Return the (X, Y) coordinate for the center point of the cell that contains the specified text.  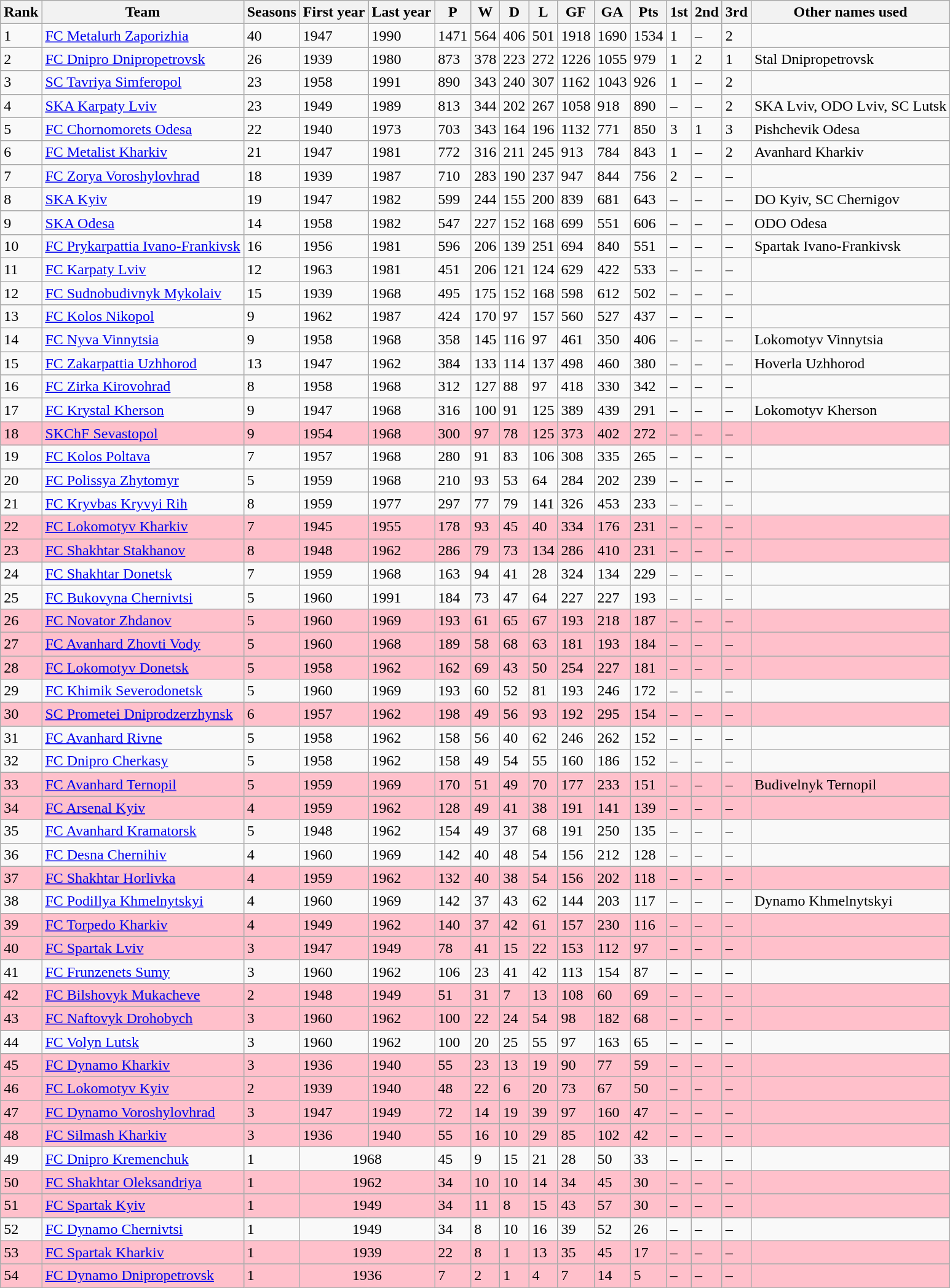
410 (612, 550)
FC Shakhtar Stakhanov (143, 550)
772 (453, 152)
606 (648, 223)
245 (544, 152)
Spartak Ivano-Frankivsk (850, 246)
FC Nyva Vinnytsia (143, 340)
308 (576, 457)
FC Chornomorets Odesa (143, 129)
330 (612, 387)
300 (453, 433)
1963 (334, 269)
461 (576, 340)
FC Spartak Kharkiv (143, 1252)
36 (21, 855)
Rank (21, 12)
81 (544, 691)
FC Shakhtar Donetsk (143, 574)
1973 (402, 129)
1st (679, 12)
402 (612, 433)
FC Avanhard Ternopil (143, 784)
2nd (707, 12)
451 (453, 269)
D (514, 12)
756 (648, 176)
380 (648, 363)
237 (544, 176)
873 (453, 59)
1945 (334, 527)
FC Dynamo Chernivtsi (143, 1229)
90 (576, 1065)
262 (612, 738)
350 (612, 340)
681 (612, 199)
FC Frunzenets Sumy (143, 971)
1058 (576, 106)
312 (453, 387)
162 (453, 667)
192 (576, 714)
784 (612, 152)
460 (612, 363)
1956 (334, 246)
703 (453, 129)
FC Spartak Lviv (143, 948)
Budivelnyk Ternopil (850, 784)
132 (453, 878)
Lokomotyv Kherson (850, 410)
151 (648, 784)
844 (612, 176)
190 (514, 176)
FC Dnipro Cherkasy (143, 761)
108 (576, 995)
230 (612, 925)
Pts (648, 12)
182 (612, 1018)
418 (576, 387)
196 (544, 129)
FC Zakarpattia Uzhhorod (143, 363)
P (453, 12)
210 (453, 480)
FC Zorya Voroshylovhrad (143, 176)
FC Dynamo Kharkiv (143, 1065)
FC Dnipro Dnipropetrovsk (143, 59)
FC Khimik Severodonetsk (143, 691)
297 (453, 504)
212 (612, 855)
495 (453, 293)
FC Spartak Kyiv (143, 1206)
564 (486, 36)
643 (648, 199)
140 (453, 925)
SKA Kyiv (143, 199)
FC Torpedo Kharkiv (143, 925)
187 (648, 620)
FC Lokomotyv Kyiv (143, 1089)
FC Kolos Poltava (143, 457)
1918 (576, 36)
172 (648, 691)
629 (576, 269)
244 (486, 199)
59 (648, 1065)
1980 (402, 59)
88 (514, 387)
251 (544, 246)
560 (576, 317)
FC Lokomotyv Donetsk (143, 667)
112 (612, 948)
186 (612, 761)
First year (334, 12)
83 (514, 457)
153 (576, 948)
FC Naftovyk Drohobych (143, 1018)
FC Shakhtar Horlivka (143, 878)
SKA Lviv, ODO Lviv, SC Lutsk (850, 106)
FC Sudnobudivnyk Mykolaiv (143, 293)
178 (453, 527)
145 (486, 340)
FC Zirka Kirovohrad (143, 387)
389 (576, 410)
177 (576, 784)
SKA Karpaty Lviv (143, 106)
44 (21, 1042)
FC Arsenal Kyiv (143, 808)
771 (612, 129)
533 (648, 269)
85 (576, 1136)
Lokomotyv Vinnytsia (850, 340)
Seasons (272, 12)
1043 (612, 82)
1534 (648, 36)
547 (453, 223)
FC Prykarpattia Ivano-Frankivsk (143, 246)
127 (486, 387)
Hoverla Uzhhorod (850, 363)
113 (576, 971)
1955 (402, 527)
229 (648, 574)
913 (576, 152)
FC Bilshovyk Mukacheve (143, 995)
87 (648, 971)
102 (612, 1136)
63 (544, 644)
Stal Dnipropetrovsk (850, 59)
FC Desna Chernihiv (143, 855)
155 (514, 199)
FC Avanhard Kramatorsk (143, 831)
Pishchevik Odesa (850, 129)
175 (486, 293)
344 (486, 106)
133 (486, 363)
200 (544, 199)
335 (612, 457)
1954 (334, 433)
254 (576, 667)
324 (576, 574)
334 (576, 527)
SC Prometei Dniprodzerzhynsk (143, 714)
599 (453, 199)
203 (612, 901)
850 (648, 129)
176 (612, 527)
114 (514, 363)
72 (453, 1112)
FC Shakhtar Oleksandriya (143, 1182)
280 (453, 457)
FC Dnipro Kremenchuk (143, 1159)
FC Kolos Nikopol (143, 317)
32 (21, 761)
307 (544, 82)
596 (453, 246)
527 (612, 317)
58 (486, 644)
813 (453, 106)
FC Dynamo Voroshylovhrad (143, 1112)
FC Lokomotyv Kharkiv (143, 527)
164 (514, 129)
FC Krystal Kherson (143, 410)
135 (648, 831)
27 (21, 644)
250 (612, 831)
94 (486, 574)
FC Novator Zhdanov (143, 620)
DO Kyiv, SC Chernigov (850, 199)
3rd (737, 12)
198 (453, 714)
918 (612, 106)
Last year (402, 12)
FC Metalist Kharkiv (143, 152)
FC Silmash Kharkiv (143, 1136)
239 (648, 480)
46 (21, 1089)
FC Avanhard Rivne (143, 738)
W (486, 12)
SKA Odesa (143, 223)
1132 (576, 129)
1990 (402, 36)
FC Bukovyna Chernivtsi (143, 597)
189 (453, 644)
1690 (612, 36)
699 (576, 223)
FC Polissya Zhytomyr (143, 480)
422 (612, 269)
Team (143, 12)
57 (612, 1206)
437 (648, 317)
502 (648, 293)
612 (612, 293)
FC Metalurh Zaporizhia (143, 36)
291 (648, 410)
839 (576, 199)
Dynamo Khmelnytskyi (850, 901)
SC Tavriya Simferopol (143, 82)
Other names used (850, 12)
1471 (453, 36)
501 (544, 36)
70 (544, 784)
FC Volyn Lutsk (143, 1042)
326 (576, 504)
121 (514, 269)
FC Kryvbas Kryvyi Rih (143, 504)
FC Podillya Khmelnytskyi (143, 901)
124 (544, 269)
144 (576, 901)
L (544, 12)
GF (576, 12)
118 (648, 878)
424 (453, 317)
FC Dynamo Dnipropetrovsk (143, 1276)
FC Karpaty Lviv (143, 269)
384 (453, 363)
598 (576, 293)
240 (514, 82)
267 (544, 106)
223 (514, 59)
710 (453, 176)
358 (453, 340)
295 (612, 714)
265 (648, 457)
ODO Odesa (850, 223)
SKChF Sevastopol (143, 433)
1055 (612, 59)
Avanhard Kharkiv (850, 152)
1162 (576, 82)
218 (612, 620)
378 (486, 59)
926 (648, 82)
843 (648, 152)
283 (486, 176)
117 (648, 901)
1226 (576, 59)
947 (576, 176)
211 (514, 152)
284 (576, 480)
439 (612, 410)
137 (544, 363)
1989 (402, 106)
979 (648, 59)
694 (576, 246)
1977 (402, 504)
342 (648, 387)
FC Avanhard Zhovti Vody (143, 644)
498 (576, 363)
373 (576, 433)
GA (612, 12)
98 (576, 1018)
840 (612, 246)
453 (612, 504)
